Detect which cell encompasses the target text, then output its [X, Y] center coordinate. 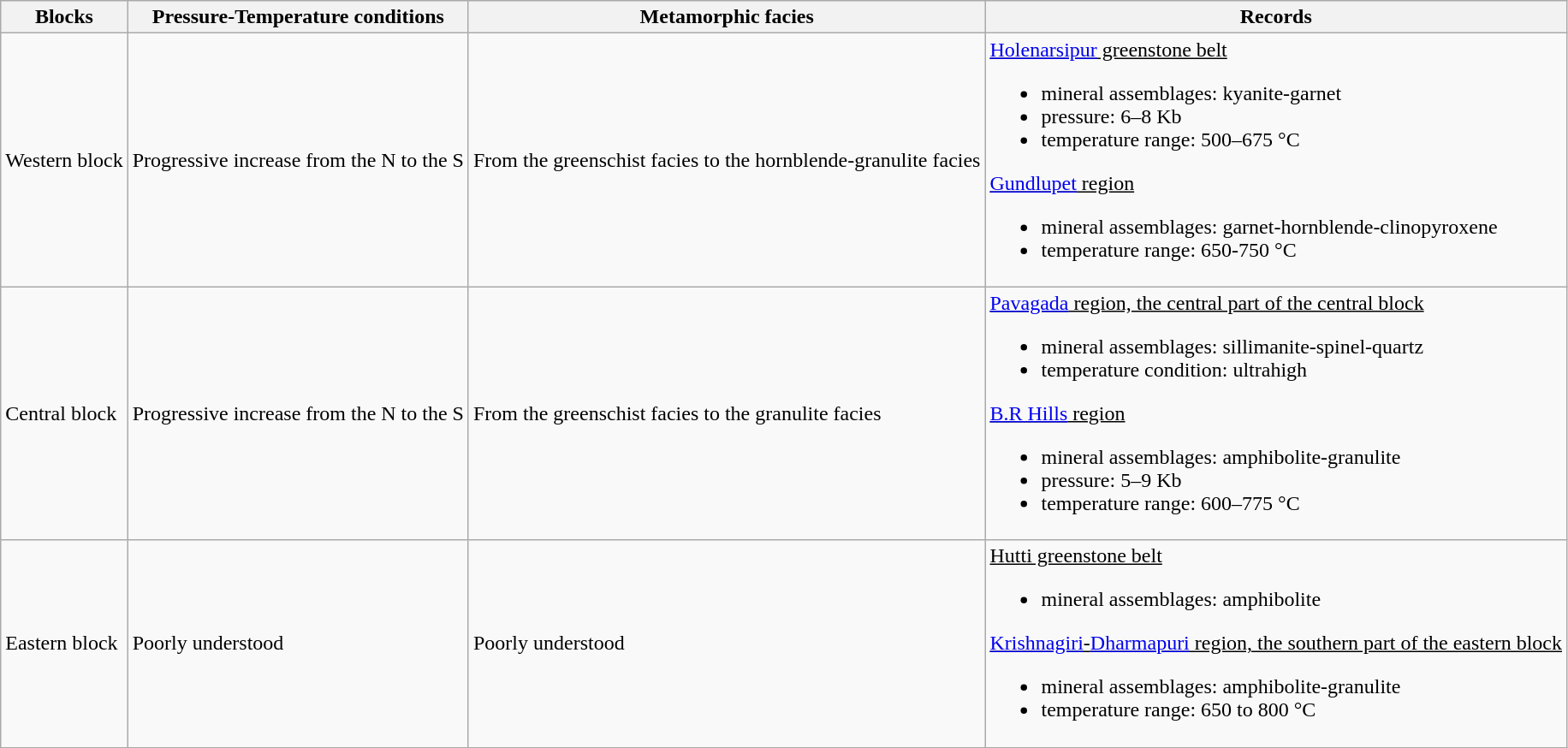
Records [1276, 17]
Metamorphic facies [727, 17]
Pressure-Temperature conditions [298, 17]
Blocks [64, 17]
Western block [64, 160]
Eastern block [64, 644]
Central block [64, 413]
From the greenschist facies to the hornblende-granulite facies [727, 160]
From the greenschist facies to the granulite facies [727, 413]
